Return [x, y] of the center of cell containing provided text 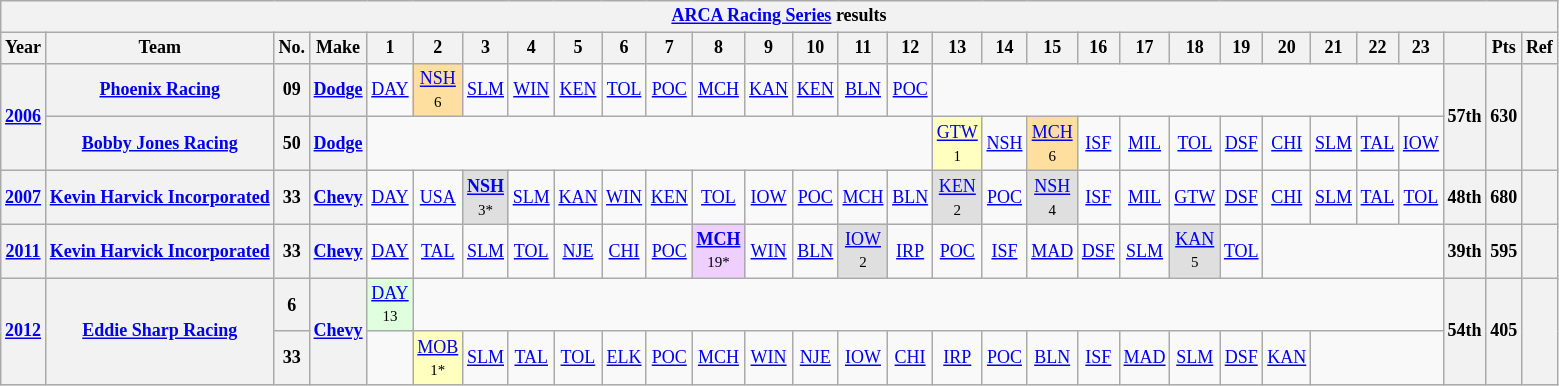
39th [1464, 251]
ARCA Racing Series results [779, 16]
Pts [1504, 48]
18 [1195, 48]
11 [863, 48]
Bobby Jones Racing [160, 144]
NSH4 [1052, 197]
2006 [24, 116]
ELK [624, 358]
15 [1052, 48]
2 [438, 48]
Year [24, 48]
19 [1242, 48]
USA [438, 197]
14 [1004, 48]
680 [1504, 197]
1 [390, 48]
16 [1099, 48]
23 [1422, 48]
2012 [24, 332]
MCH6 [1052, 144]
MCH19* [718, 251]
7 [669, 48]
54th [1464, 332]
Phoenix Racing [160, 90]
13 [957, 48]
NSH6 [438, 90]
22 [1377, 48]
MOB1* [438, 358]
405 [1504, 332]
20 [1287, 48]
GTW [1195, 197]
57th [1464, 116]
09 [292, 90]
2007 [24, 197]
Eddie Sharp Racing [160, 332]
8 [718, 48]
KEN2 [957, 197]
DAY13 [390, 305]
21 [1334, 48]
595 [1504, 251]
50 [292, 144]
17 [1144, 48]
48th [1464, 197]
9 [769, 48]
10 [815, 48]
NSH [1004, 144]
4 [531, 48]
Make [338, 48]
KAN5 [1195, 251]
Ref [1540, 48]
630 [1504, 116]
Team [160, 48]
2011 [24, 251]
NSH3* [486, 197]
No. [292, 48]
3 [486, 48]
GTW1 [957, 144]
5 [578, 48]
12 [910, 48]
IOW2 [863, 251]
